From the cell containing the given text, extract its center point as [x, y] coordinate. 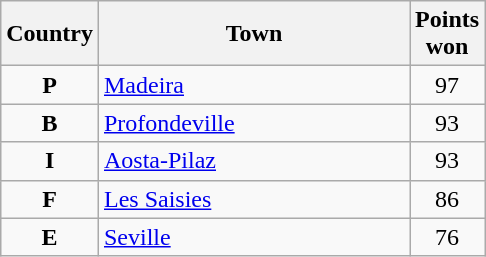
B [50, 123]
Points won [448, 34]
76 [448, 237]
I [50, 161]
Seville [254, 237]
Profondeville [254, 123]
Aosta-Pilaz [254, 161]
97 [448, 85]
Town [254, 34]
E [50, 237]
F [50, 199]
86 [448, 199]
Country [50, 34]
Madeira [254, 85]
Les Saisies [254, 199]
P [50, 85]
